For the text-containing cell, return its midpoint in [X, Y] coordinate format. 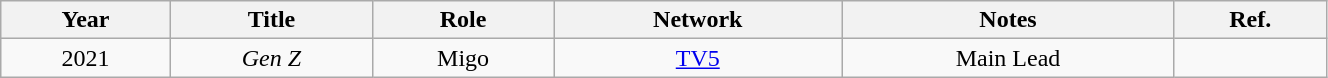
Main Lead [1008, 58]
Title [271, 20]
Year [86, 20]
Migo [464, 58]
Ref. [1250, 20]
TV5 [698, 58]
2021 [86, 58]
Network [698, 20]
Notes [1008, 20]
Gen Z [271, 58]
Role [464, 20]
